Pinpoint the cell where the given text exists, returning its (X, Y) midpoint coordinate. 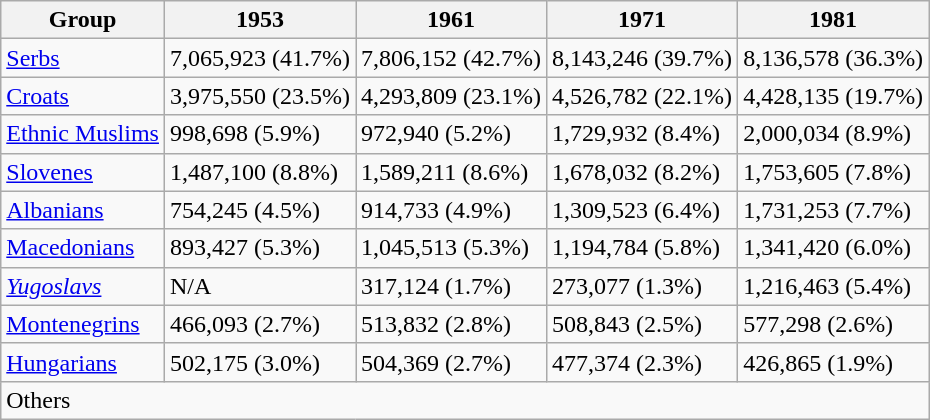
Others (465, 400)
4,428,135 (19.7%) (834, 96)
Montenegrins (83, 324)
998,698 (5.9%) (260, 134)
7,806,152 (42.7%) (452, 58)
1,589,211 (8.6%) (452, 172)
Slovenes (83, 172)
4,293,809 (23.1%) (452, 96)
3,975,550 (23.5%) (260, 96)
Croats (83, 96)
7,065,923 (41.7%) (260, 58)
1,194,784 (5.8%) (642, 248)
502,175 (3.0%) (260, 362)
1,487,100 (8.8%) (260, 172)
1,341,420 (6.0%) (834, 248)
426,865 (1.9%) (834, 362)
504,369 (2.7%) (452, 362)
Albanians (83, 210)
1,729,932 (8.4%) (642, 134)
466,093 (2.7%) (260, 324)
1,731,253 (7.7%) (834, 210)
972,940 (5.2%) (452, 134)
317,124 (1.7%) (452, 286)
2,000,034 (8.9%) (834, 134)
1,216,463 (5.4%) (834, 286)
577,298 (2.6%) (834, 324)
Serbs (83, 58)
N/A (260, 286)
1971 (642, 20)
508,843 (2.5%) (642, 324)
477,374 (2.3%) (642, 362)
273,077 (1.3%) (642, 286)
1,309,523 (6.4%) (642, 210)
Group (83, 20)
1953 (260, 20)
1961 (452, 20)
1,045,513 (5.3%) (452, 248)
513,832 (2.8%) (452, 324)
4,526,782 (22.1%) (642, 96)
Macedonians (83, 248)
8,136,578 (36.3%) (834, 58)
8,143,246 (39.7%) (642, 58)
914,733 (4.9%) (452, 210)
Yugoslavs (83, 286)
1,753,605 (7.8%) (834, 172)
1981 (834, 20)
1,678,032 (8.2%) (642, 172)
Ethnic Muslims (83, 134)
754,245 (4.5%) (260, 210)
Hungarians (83, 362)
893,427 (5.3%) (260, 248)
